Find where the given text appears and provide that cell's center as [X, Y] coordinate. 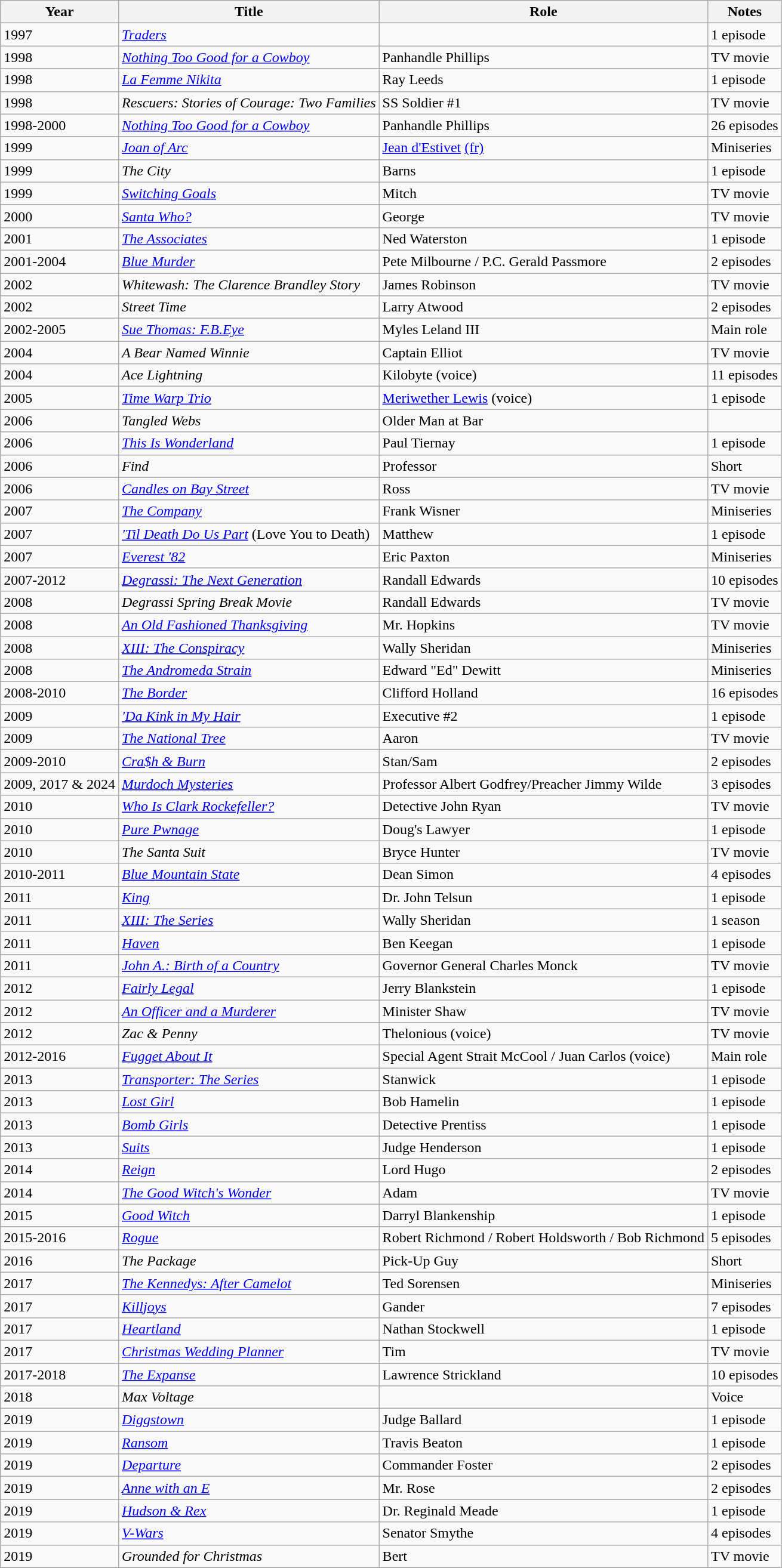
2009-2010 [60, 761]
Lord Hugo [543, 1170]
2002-2005 [60, 330]
Grounded for Christmas [248, 1556]
Frank Wisner [543, 511]
Detective Prentiss [543, 1125]
Christmas Wedding Planner [248, 1351]
Everest '82 [248, 557]
Thelonious (voice) [543, 1034]
Pure Pwnage [248, 829]
Rogue [248, 1238]
Bob Hamelin [543, 1102]
The City [248, 171]
George [543, 216]
Dean Simon [543, 875]
Adam [543, 1193]
Reign [248, 1170]
Jean d'Estivet (fr) [543, 148]
Mr. Hopkins [543, 625]
Mr. Rose [543, 1488]
Edward "Ed" Dewitt [543, 671]
Gander [543, 1306]
Year [60, 12]
Suits [248, 1147]
Killjoys [248, 1306]
An Old Fashioned Thanksgiving [248, 625]
2009, 2017 & 2024 [60, 784]
John A.: Birth of a Country [248, 965]
2001-2004 [60, 261]
Rescuers: Stories of Courage: Two Families [248, 103]
Diggstown [248, 1420]
2000 [60, 216]
Hudson & Rex [248, 1511]
Anne with an E [248, 1488]
5 episodes [744, 1238]
2008-2010 [60, 693]
Bert [543, 1556]
Tangled Webs [248, 421]
Sue Thomas: F.B.Eye [248, 330]
Traders [248, 35]
Ben Keegan [543, 943]
2015 [60, 1215]
Murdoch Mysteries [248, 784]
The Border [248, 693]
A Bear Named Winnie [248, 353]
Lost Girl [248, 1102]
Heartland [248, 1329]
Haven [248, 943]
Myles Leland III [543, 330]
1997 [60, 35]
2017-2018 [60, 1374]
The National Tree [248, 739]
The Santa Suit [248, 852]
Stan/Sam [543, 761]
Commander Foster [543, 1465]
Dr. John Telsun [543, 897]
Santa Who? [248, 216]
Fairly Legal [248, 988]
The Associates [248, 239]
26 episodes [744, 125]
2005 [60, 398]
V-Wars [248, 1533]
Senator Smythe [543, 1533]
2007-2012 [60, 579]
2015-2016 [60, 1238]
Departure [248, 1465]
Barns [543, 171]
Pete Milbourne / P.C. Gerald Passmore [543, 261]
XIII: The Series [248, 920]
Ned Waterston [543, 239]
Robert Richmond / Robert Holdsworth / Bob Richmond [543, 1238]
Special Agent Strait McCool / Juan Carlos (voice) [543, 1057]
Street Time [248, 307]
Doug's Lawyer [543, 829]
Older Man at Bar [543, 421]
Darryl Blankenship [543, 1215]
Eric Paxton [543, 557]
Captain Elliot [543, 353]
Detective John Ryan [543, 807]
Matthew [543, 534]
The Expanse [248, 1374]
Mitch [543, 193]
2001 [60, 239]
James Robinson [543, 285]
The Kennedys: After Camelot [248, 1283]
Bryce Hunter [543, 852]
Blue Mountain State [248, 875]
'Da Kink in My Hair [248, 716]
11 episodes [744, 375]
Ransom [248, 1443]
Professor [543, 466]
Larry Atwood [543, 307]
Dr. Reginald Meade [543, 1511]
Nathan Stockwell [543, 1329]
2010-2011 [60, 875]
XIII: The Conspiracy [248, 647]
Cra$h & Burn [248, 761]
Judge Ballard [543, 1420]
Good Witch [248, 1215]
'Til Death Do Us Part (Love You to Death) [248, 534]
Who Is Clark Rockefeller? [248, 807]
This Is Wonderland [248, 443]
The Good Witch's Wonder [248, 1193]
Degrassi Spring Break Movie [248, 602]
Ross [543, 489]
Executive #2 [543, 716]
Paul Tiernay [543, 443]
Clifford Holland [543, 693]
Lawrence Strickland [543, 1374]
The Company [248, 511]
Whitewash: The Clarence Brandley Story [248, 285]
Pick-Up Guy [543, 1261]
Professor Albert Godfrey/Preacher Jimmy Wilde [543, 784]
Bomb Girls [248, 1125]
SS Soldier #1 [543, 103]
7 episodes [744, 1306]
1998-2000 [60, 125]
Travis Beaton [543, 1443]
Title [248, 12]
Find [248, 466]
Minister Shaw [543, 1011]
Candles on Bay Street [248, 489]
1 season [744, 920]
2012-2016 [60, 1057]
Time Warp Trio [248, 398]
Voice [744, 1397]
Meriwether Lewis (voice) [543, 398]
3 episodes [744, 784]
Role [543, 12]
Ray Leeds [543, 80]
Max Voltage [248, 1397]
Judge Henderson [543, 1147]
La Femme Nikita [248, 80]
Kilobyte (voice) [543, 375]
King [248, 897]
Ted Sorensen [543, 1283]
Ace Lightning [248, 375]
Stanwick [543, 1079]
An Officer and a Murderer [248, 1011]
2016 [60, 1261]
Blue Murder [248, 261]
Aaron [543, 739]
Governor General Charles Monck [543, 965]
Jerry Blankstein [543, 988]
Joan of Arc [248, 148]
Transporter: The Series [248, 1079]
Tim [543, 1351]
2018 [60, 1397]
Degrassi: The Next Generation [248, 579]
Fugget About It [248, 1057]
The Package [248, 1261]
Zac & Penny [248, 1034]
Notes [744, 12]
Switching Goals [248, 193]
The Andromeda Strain [248, 671]
16 episodes [744, 693]
